Locate the cell with the specified text and output its [x, y] center coordinate. 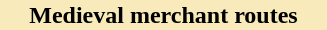
Medieval merchant routes [164, 15]
